From the cell containing the given text, extract its center point as (x, y) coordinate. 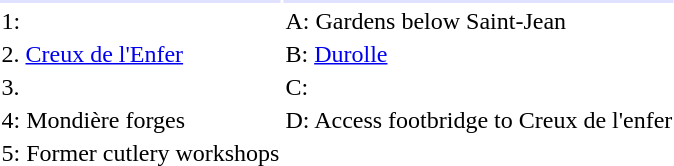
B: Durolle (479, 54)
3. (140, 87)
D: Access footbridge to Creux de l'enfer (479, 120)
2. Creux de l'Enfer (140, 54)
4: Mondière forges (140, 120)
1: (140, 21)
A: Gardens below Saint-Jean (479, 21)
C: (479, 87)
